Return the [X, Y] coordinate for the center point of the cell that contains the specified text.  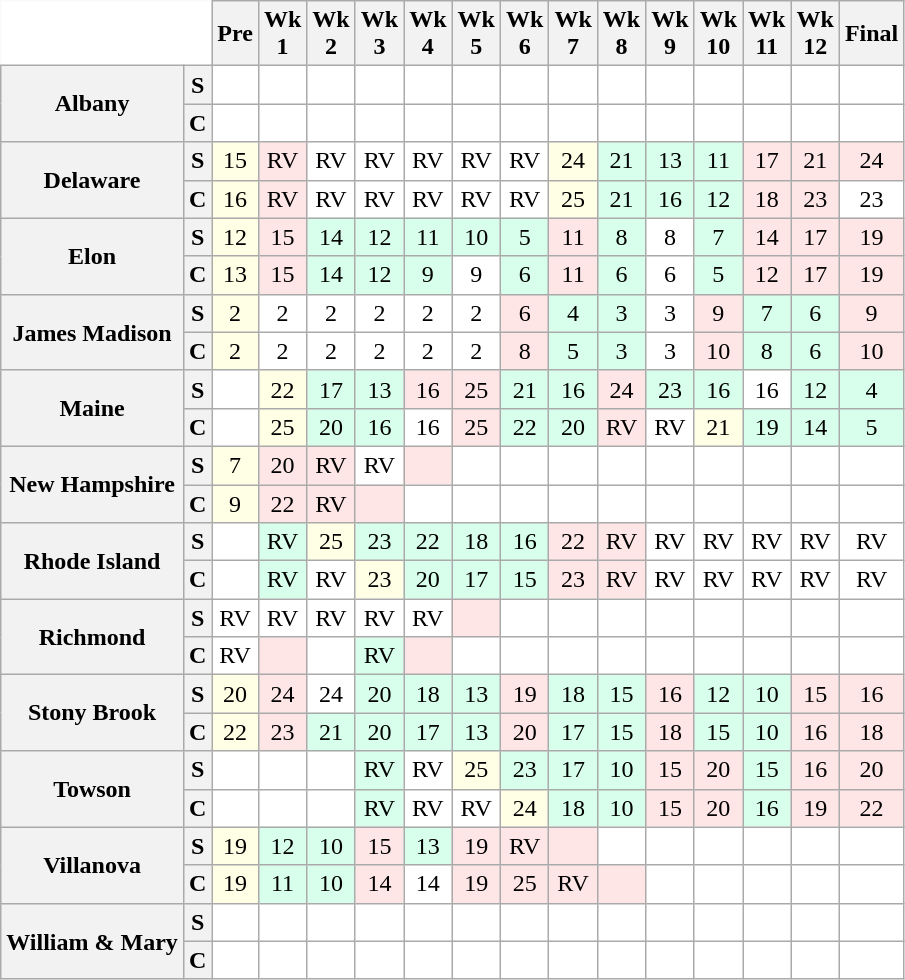
New Hampshire [92, 484]
Wk12 [815, 34]
Wk1 [282, 34]
Villanova [92, 865]
Pre [236, 34]
Towson [92, 789]
Delaware [92, 180]
Maine [92, 408]
Wk4 [428, 34]
Wk6 [524, 34]
Rhode Island [92, 561]
Wk2 [331, 34]
Final [871, 34]
William & Mary [92, 941]
Wk3 [379, 34]
Wk5 [476, 34]
Wk7 [573, 34]
Richmond [92, 637]
Wk10 [718, 34]
Stony Brook [92, 713]
Elon [92, 256]
James Madison [92, 332]
Wk11 [767, 34]
Albany [92, 104]
Wk8 [621, 34]
Wk9 [670, 34]
